Search for the cell housing the specified text and yield its (X, Y) center coordinate. 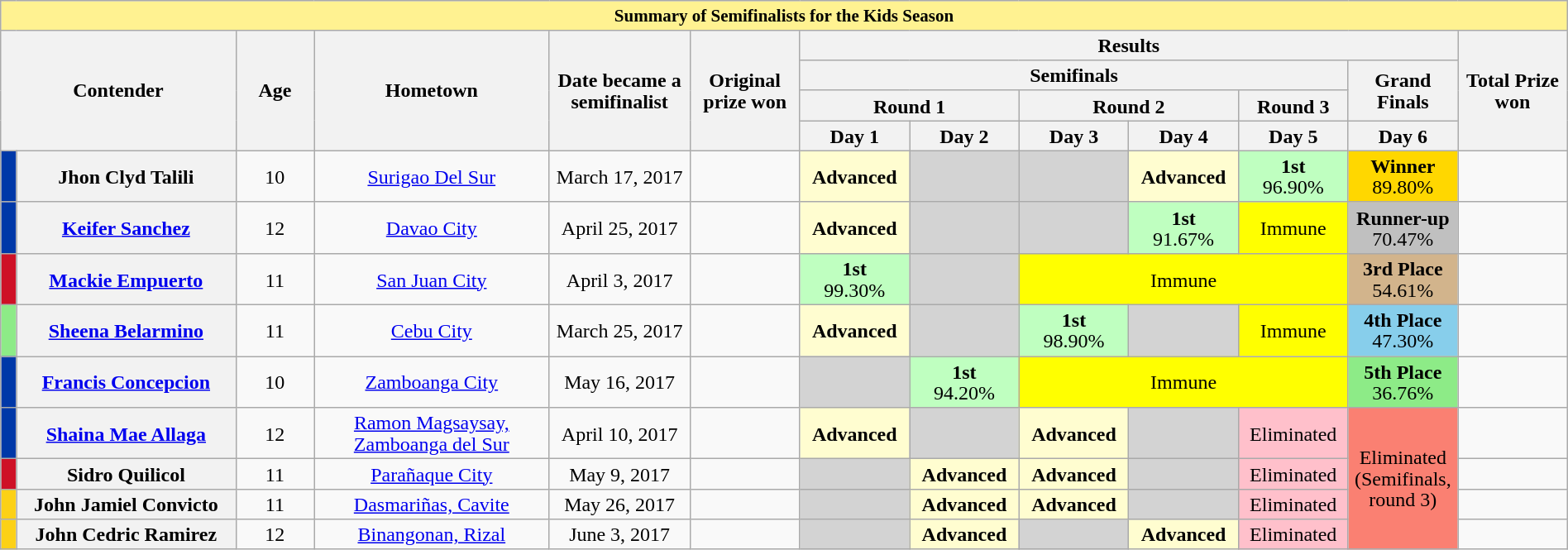
Round 1 (910, 106)
Eliminated (Semifinals, round 3) (1403, 479)
Sidro Quilicol (126, 475)
4th Place47.30% (1403, 331)
April 25, 2017 (619, 227)
Grand Finals (1403, 91)
April 10, 2017 (619, 433)
Ramon Magsaysay, Zamboanga del Sur (432, 433)
Contender (118, 90)
March 25, 2017 (619, 331)
1st96.90% (1293, 176)
Runner-up70.47% (1403, 227)
Age (275, 90)
Davao City (432, 227)
May 26, 2017 (619, 505)
Cebu City (432, 331)
Parañaque City (432, 475)
San Juan City (432, 280)
Day 2 (964, 136)
Summary of Semifinalists for the Kids Season (784, 15)
Zamboanga City (432, 382)
John Cedric Ramirez (126, 534)
1st94.20% (964, 382)
Original prize won (744, 90)
Semifinals (1073, 76)
April 3, 2017 (619, 280)
Jhon Clyd Talili (126, 176)
May 16, 2017 (619, 382)
Francis Concepcion (126, 382)
Total Prize won (1513, 90)
3rd Place54.61% (1403, 280)
Day 3 (1073, 136)
Day 1 (855, 136)
Day 6 (1403, 136)
1st91.67% (1184, 227)
Results (1129, 45)
Binangonan, Rizal (432, 534)
Round 2 (1128, 106)
Dasmariñas, Cavite (432, 505)
May 9, 2017 (619, 475)
Keifer Sanchez (126, 227)
Hometown (432, 90)
Winner89.80% (1403, 176)
John Jamiel Convicto (126, 505)
1st99.30% (855, 280)
Day 5 (1293, 136)
Round 3 (1293, 106)
Mackie Empuerto (126, 280)
March 17, 2017 (619, 176)
1st98.90% (1073, 331)
Day 4 (1184, 136)
Surigao Del Sur (432, 176)
5th Place36.76% (1403, 382)
Date became a semifinalist (619, 90)
Sheena Belarmino (126, 331)
June 3, 2017 (619, 534)
Shaina Mae Allaga (126, 433)
